Return (X, Y) of the center of cell containing provided text 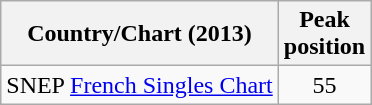
55 (324, 85)
SNEP French Singles Chart (140, 85)
Country/Chart (2013) (140, 34)
Peakposition (324, 34)
